Return the (x, y) coordinate for the center point of the cell that contains the specified text.  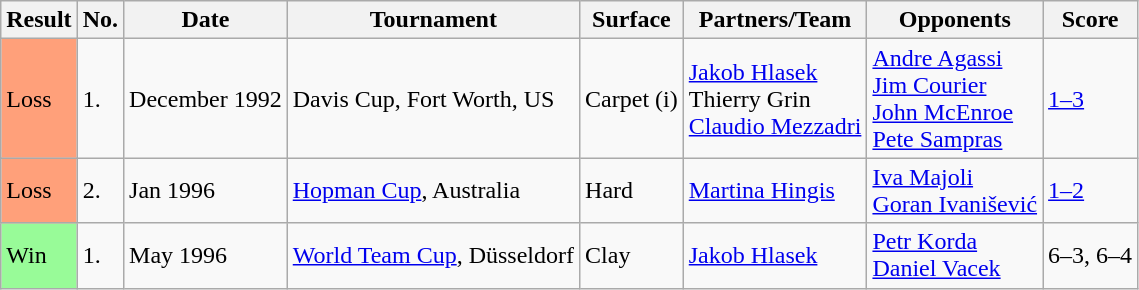
Petr Korda Daniel Vacek (955, 256)
Partners/Team (775, 20)
Result (39, 20)
Iva Majoli Goran Ivanišević (955, 190)
6–3, 6–4 (1090, 256)
2. (100, 190)
Jan 1996 (206, 190)
1–3 (1090, 98)
1–2 (1090, 190)
Score (1090, 20)
No. (100, 20)
Carpet (i) (632, 98)
Tournament (433, 20)
May 1996 (206, 256)
Hopman Cup, Australia (433, 190)
Win (39, 256)
Martina Hingis (775, 190)
December 1992 (206, 98)
Opponents (955, 20)
Surface (632, 20)
Clay (632, 256)
Date (206, 20)
Davis Cup, Fort Worth, US (433, 98)
Hard (632, 190)
Jakob Hlasek Thierry Grin Claudio Mezzadri (775, 98)
Jakob Hlasek (775, 256)
World Team Cup, Düsseldorf (433, 256)
Andre Agassi Jim Courier John McEnroe Pete Sampras (955, 98)
